Find where the given text appears and provide that cell's center as [X, Y] coordinate. 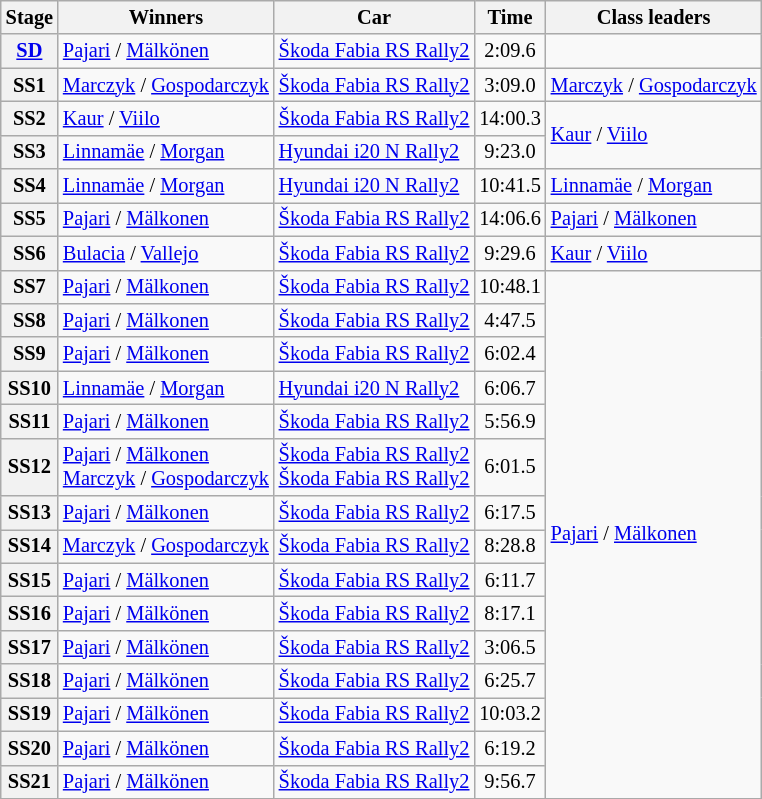
Stage [30, 17]
SS14 [30, 546]
SS6 [30, 253]
9:23.0 [510, 152]
SS1 [30, 85]
10:48.1 [510, 287]
9:56.7 [510, 782]
6:02.4 [510, 354]
Winners [166, 17]
8:28.8 [510, 546]
5:56.9 [510, 421]
9:29.6 [510, 253]
8:17.1 [510, 613]
SS4 [30, 186]
Bulacia / Vallejo [166, 253]
4:47.5 [510, 320]
3:09.0 [510, 85]
6:19.2 [510, 748]
Time [510, 17]
SS19 [30, 714]
SS5 [30, 219]
6:17.5 [510, 513]
SS17 [30, 647]
SS13 [30, 513]
6:01.5 [510, 467]
SS2 [30, 118]
SS10 [30, 388]
SS18 [30, 681]
3:06.5 [510, 647]
Pajari / MälkonenMarczyk / Gospodarczyk [166, 467]
SS8 [30, 320]
10:03.2 [510, 714]
6:06.7 [510, 388]
Class leaders [654, 17]
14:00.3 [510, 118]
SS12 [30, 467]
SS21 [30, 782]
SS11 [30, 421]
Škoda Fabia RS Rally2 Škoda Fabia RS Rally2 [374, 467]
SS15 [30, 580]
SS20 [30, 748]
Car [374, 17]
2:09.6 [510, 51]
SS3 [30, 152]
6:25.7 [510, 681]
SS16 [30, 613]
10:41.5 [510, 186]
SS9 [30, 354]
SS7 [30, 287]
SD [30, 51]
14:06.6 [510, 219]
6:11.7 [510, 580]
